Output the [x, y] coordinate of the center of the cell containing the given text.  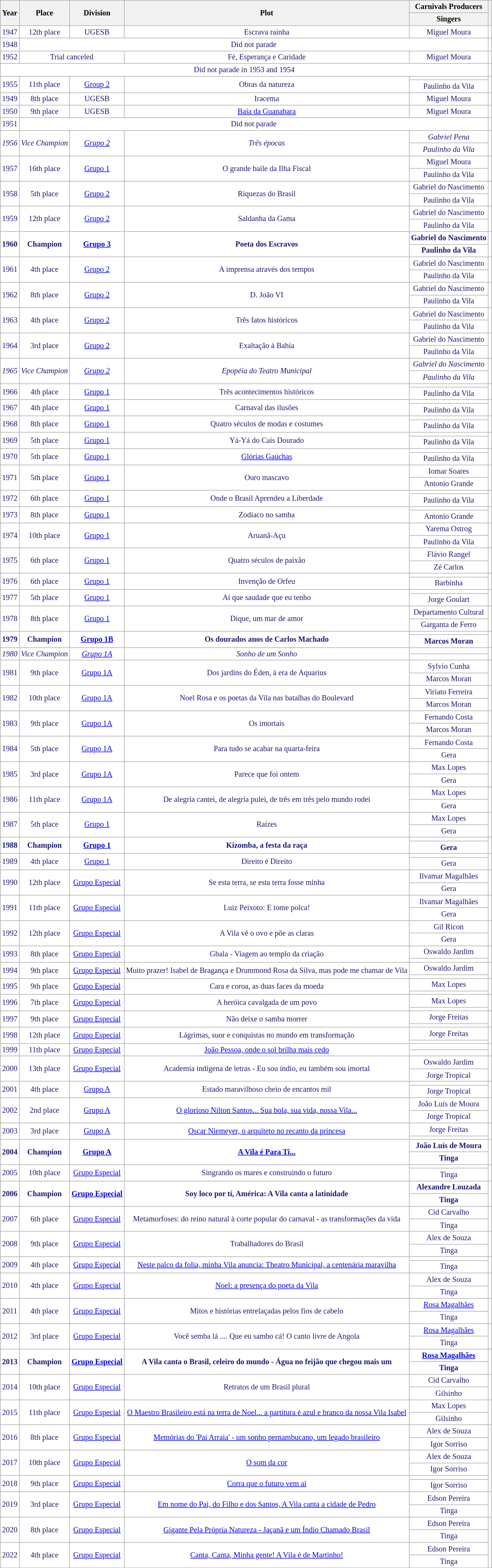
Soy loco por tí, América: A Vila canta a latinidade [267, 1193]
16th place [44, 168]
1949 [10, 99]
Luiz Peixoto: E tome polca! [267, 907]
Três acontecimentos históricos [267, 392]
Três fatos históricos [267, 320]
Barbinha [449, 583]
João Pessoa, onde o sol brilha mais cedo [267, 1050]
1965 [10, 371]
Iomar Soares [449, 471]
Quatro séculos de paixão [267, 561]
Year [10, 13]
Did not parade in 1953 and 1954 [244, 70]
1991 [10, 907]
Zodíaco no samba [267, 514]
Os imortais [267, 723]
2008 [10, 1244]
A Vila é Para Ti... [267, 1152]
1981 [10, 673]
1952 [10, 57]
Zé Carlos [449, 567]
Você semba lá .... Que eu sambo cá! O canto livre de Angola [267, 1336]
2001 [10, 1089]
Oscar Niemeyer, o arquiteto no recanto da princesa [267, 1131]
Gabriel Pena [449, 137]
2005 [10, 1173]
1948 [10, 44]
Dos jardins do Éden, à era de Aquarius [267, 673]
Aruanã-Açu [267, 535]
1996 [10, 1002]
Retratos de um Brasil plural [267, 1386]
Poeta dos Escravos [267, 244]
1947 [10, 32]
2nd place [44, 1110]
1977 [10, 598]
O som da cor [267, 1462]
A heróica cavalgada de um povo [267, 1002]
Viriato Ferreira [449, 692]
1970 [10, 456]
Garganta de Ferro [449, 625]
Raízes [267, 825]
Obras da natureza [267, 84]
2020 [10, 1529]
O Maestro Brasileiro está na terra de Noel... a partitura é azul e branco da nossa Vila Isabel [267, 1412]
1999 [10, 1050]
1963 [10, 320]
O glorioso Nilton Santos... Sua bola, sua vida, nossa Vila... [267, 1110]
1955 [10, 84]
1986 [10, 799]
2019 [10, 1504]
Riquezas do Brasil [267, 193]
1995 [10, 986]
2022 [10, 1555]
Gigante Pela Própria Natureza - Jaçanã e um Índio Chamado Brasil [267, 1529]
2006 [10, 1193]
1980 [10, 654]
13th place [44, 1068]
Metamorfoses: do reino natural à corte popular do carnaval - as transformações da vida [267, 1219]
Onde o Brasil Aprendeu a Liberdade [267, 498]
1994 [10, 970]
1962 [10, 295]
Flávio Rangel [449, 554]
Baía da Guanabara [267, 111]
Gil Ricon [449, 927]
2010 [10, 1286]
Alexandre Louzada [449, 1187]
Jorge Goulart [449, 600]
1967 [10, 408]
1957 [10, 168]
2000 [10, 1068]
1958 [10, 193]
Division [97, 13]
Trabalhadores do Brasil [267, 1244]
Place [44, 13]
Canta, Canta, Minha gente! A Vila é de Martinho! [267, 1555]
De alegria cantei, de alegria pulei, de três em três pelo mundo rodei [267, 799]
1969 [10, 441]
1975 [10, 561]
Academia indígena de letras - Eu sou índio, eu também sou imortal [267, 1068]
1984 [10, 749]
1966 [10, 392]
Cara e coroa, as duas faces da moeda [267, 986]
Mitos e histórias entrelaçadas pelos fios de cabelo [267, 1310]
Lágrimas, suor e conquistas no mundo em transformação [267, 1035]
1998 [10, 1035]
1971 [10, 477]
Sonho de um Sonho [267, 654]
Trial canceled [71, 57]
Carnivals Producers [449, 6]
1960 [10, 244]
1964 [10, 345]
Sylvio Cunha [449, 667]
1979 [10, 639]
Departamento Cultural [449, 612]
1972 [10, 498]
1974 [10, 535]
Quatro séculos de modas e costumes [267, 424]
Grupo 3 [97, 244]
D. João VI [267, 295]
Grupo 1B [97, 639]
1956 [10, 143]
Se esta terra, se esta terra fosse minha [267, 883]
Escrava rainha [267, 32]
Exaltação à Bahia [267, 345]
Group 2 [97, 84]
2007 [10, 1219]
1968 [10, 424]
1997 [10, 1019]
Memórias do 'Pai Arraia' - um sonho pernambucano, um legado brasileiro [267, 1438]
Noel Rosa e os poetas da Vila nas batalhas do Boulevard [267, 698]
1985 [10, 774]
Os dourados anos de Carlos Machado [267, 639]
1992 [10, 933]
2003 [10, 1131]
Fé, Esperança e Caridade [267, 57]
A Vila vê o ovo e põe as claras [267, 933]
Plot [267, 13]
Noel: a presença do poeta da Vila [267, 1286]
2017 [10, 1462]
2012 [10, 1336]
Yarema Ostrog [449, 529]
2004 [10, 1152]
Kizomba, a festa da raça [267, 845]
1983 [10, 723]
Invenção de Orfeu [267, 581]
Iracema [267, 99]
Corra que o futuro vem aí [267, 1483]
2011 [10, 1310]
Parece que foi ontem [267, 774]
Três épocas [267, 143]
1976 [10, 581]
2016 [10, 1438]
Singrando os mares e construindo o futuro [267, 1173]
Para tudo se acabar na quarta-feira [267, 749]
Muito prazer! Isabel de Bragança e Drummond Rosa da Silva, mas pode me chamar de Vila [267, 970]
Gbala - Viagem ao templo da criação [267, 953]
O grande baile da Ilha Fiscal [267, 168]
1951 [10, 124]
Neste palco da folia, minha Vila anuncia: Theatro Municipal, a centenária maravilha [267, 1265]
2009 [10, 1265]
7th place [44, 1002]
1987 [10, 825]
2014 [10, 1386]
1961 [10, 269]
2015 [10, 1412]
1959 [10, 219]
Glórias Gaúchas [267, 456]
1990 [10, 883]
Ouro mascavo [267, 477]
Epopéia do Teatro Municipal [267, 371]
1993 [10, 953]
2018 [10, 1483]
Estado maravilhoso cheio de encantos mil [267, 1089]
1950 [10, 111]
Saldanha da Gama [267, 219]
1989 [10, 862]
2002 [10, 1110]
A imprensa através dos tempos [267, 269]
1973 [10, 514]
Não deixe o samba morrer [267, 1019]
Singers [449, 19]
Carnaval das ilusões [267, 408]
Direito é Direito [267, 862]
2013 [10, 1362]
Ai que saudade que eu tenho [267, 598]
A Vila canta o Brasil, celeiro do mundo - Água no feijão que chegou mais um [267, 1362]
Yá-Yá do Cais Dourado [267, 441]
Em nome do Pai, do Filho e dos Santos, A Vila canta a cidade de Pedro [267, 1504]
1988 [10, 845]
1978 [10, 618]
1982 [10, 698]
Dique, um mar de amor [267, 618]
